Determine the [X, Y] coordinate at the center of the cell enclosing the given text.  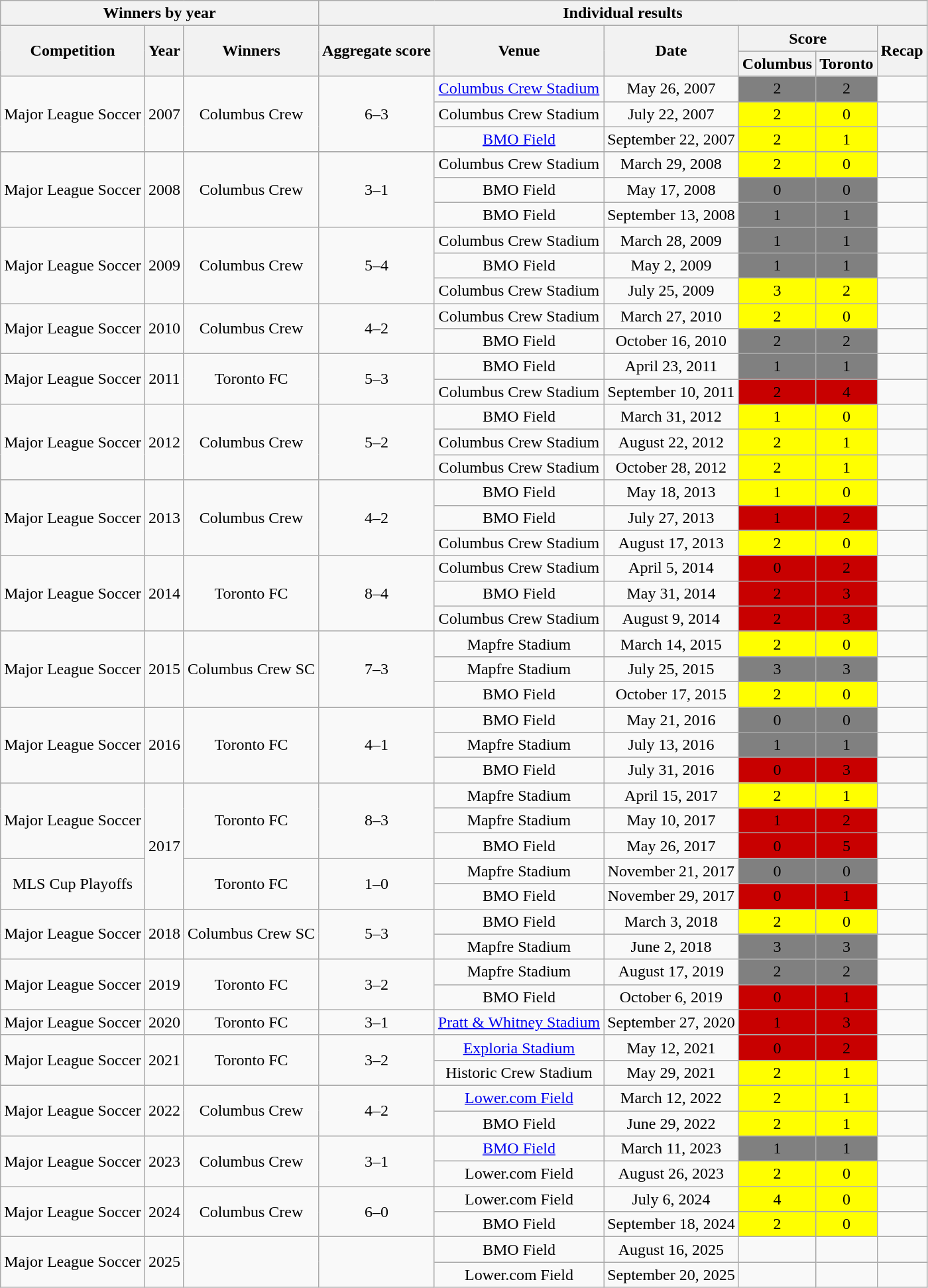
March 28, 2009 [671, 240]
July 27, 2013 [671, 518]
1–0 [377, 884]
Aggregate score [377, 51]
Score [807, 38]
6–3 [377, 114]
May 18, 2013 [671, 493]
July 31, 2016 [671, 770]
April 5, 2014 [671, 568]
November 21, 2017 [671, 871]
April 23, 2011 [671, 367]
March 27, 2010 [671, 316]
2015 [164, 669]
8–3 [377, 821]
May 21, 2016 [671, 719]
5–4 [377, 265]
Exploria Stadium [518, 1047]
October 6, 2019 [671, 997]
June 29, 2022 [671, 1124]
September 18, 2024 [671, 1224]
May 26, 2017 [671, 846]
August 16, 2025 [671, 1250]
MLS Cup Playoffs [73, 884]
August 22, 2012 [671, 442]
July 25, 2015 [671, 669]
Toronto [846, 64]
September 10, 2011 [671, 392]
5–2 [377, 442]
May 10, 2017 [671, 821]
Competition [73, 51]
Venue [518, 51]
March 11, 2023 [671, 1149]
May 29, 2021 [671, 1073]
5 [846, 846]
March 12, 2022 [671, 1098]
8–4 [377, 593]
May 31, 2014 [671, 593]
2025 [164, 1262]
Individual results [623, 13]
2020 [164, 1022]
May 26, 2007 [671, 89]
June 2, 2018 [671, 947]
October 16, 2010 [671, 341]
August 17, 2013 [671, 543]
4–1 [377, 744]
May 17, 2008 [671, 190]
2016 [164, 744]
July 25, 2009 [671, 290]
2014 [164, 593]
November 29, 2017 [671, 896]
Historic Crew Stadium [518, 1073]
March 29, 2008 [671, 164]
2007 [164, 114]
2019 [164, 984]
August 9, 2014 [671, 618]
May 2, 2009 [671, 265]
March 3, 2018 [671, 921]
March 14, 2015 [671, 644]
2017 [164, 846]
July 13, 2016 [671, 745]
2024 [164, 1212]
July 6, 2024 [671, 1199]
2021 [164, 1060]
May 12, 2021 [671, 1047]
September 27, 2020 [671, 1022]
2012 [164, 442]
2013 [164, 518]
7–3 [377, 669]
2018 [164, 934]
2023 [164, 1161]
Pratt & Whitney Stadium [518, 1022]
2011 [164, 379]
2010 [164, 329]
March 31, 2012 [671, 417]
Year [164, 51]
August 17, 2019 [671, 972]
2022 [164, 1110]
September 20, 2025 [671, 1275]
July 22, 2007 [671, 114]
Recap [901, 51]
Columbus [777, 64]
April 15, 2017 [671, 795]
October 28, 2012 [671, 467]
Date [671, 51]
September 13, 2008 [671, 215]
2008 [164, 190]
6–0 [377, 1212]
Winners [251, 51]
Winners by year [160, 13]
August 26, 2023 [671, 1174]
September 22, 2007 [671, 139]
2009 [164, 265]
October 17, 2015 [671, 694]
